Output the [x, y] coordinate of the center of the cell containing the given text.  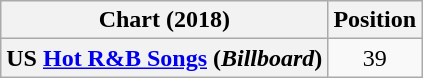
US Hot R&B Songs (Billboard) [164, 58]
Chart (2018) [164, 20]
Position [375, 20]
39 [375, 58]
